Return (X, Y) of the center of cell containing provided text 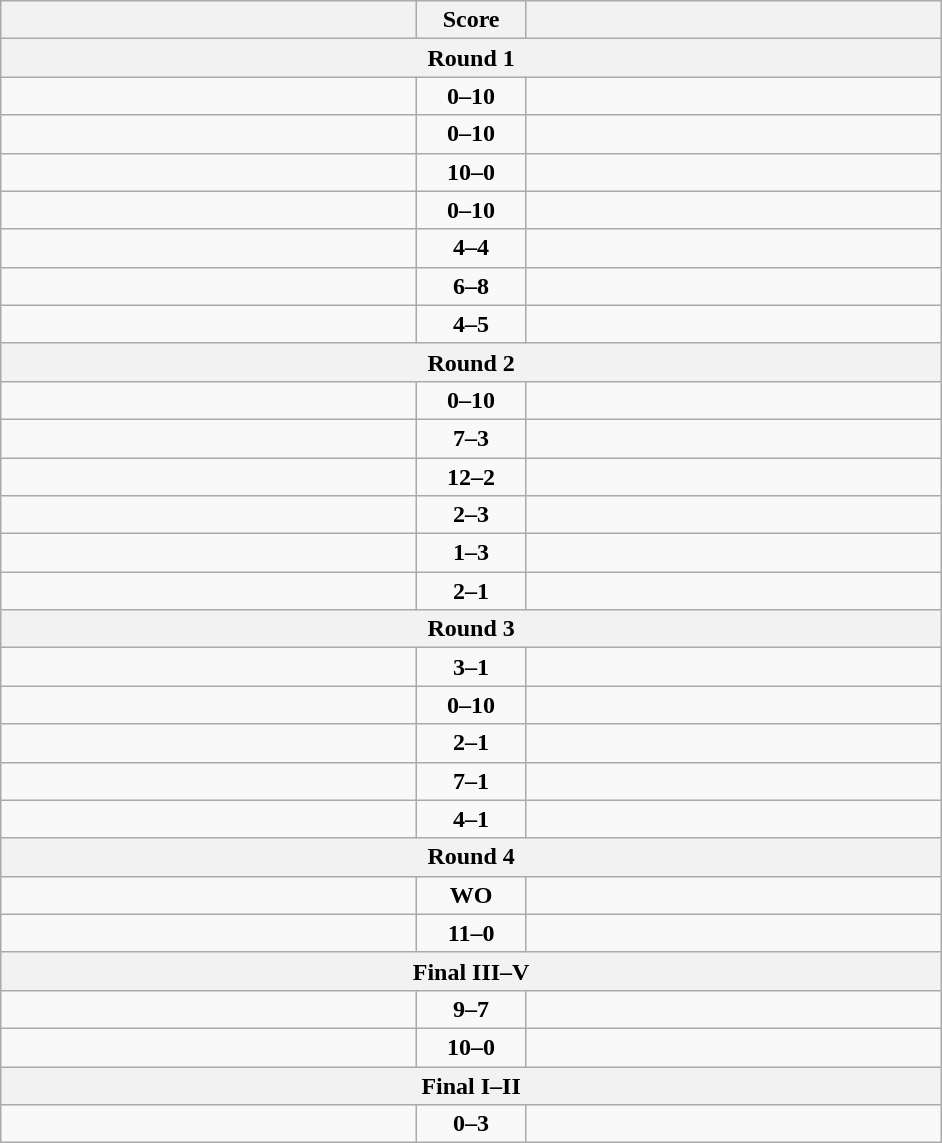
0–3 (472, 1124)
1–3 (472, 553)
4–5 (472, 324)
12–2 (472, 477)
Final I–II (472, 1085)
3–1 (472, 667)
Round 3 (472, 629)
Round 1 (472, 58)
Round 2 (472, 362)
WO (472, 895)
7–3 (472, 438)
9–7 (472, 1009)
Round 4 (472, 857)
4–4 (472, 248)
Score (472, 20)
2–3 (472, 515)
11–0 (472, 933)
7–1 (472, 781)
4–1 (472, 819)
Final III–V (472, 971)
6–8 (472, 286)
